Provide the [X, Y] coordinate of the cell's center where the given text is located.  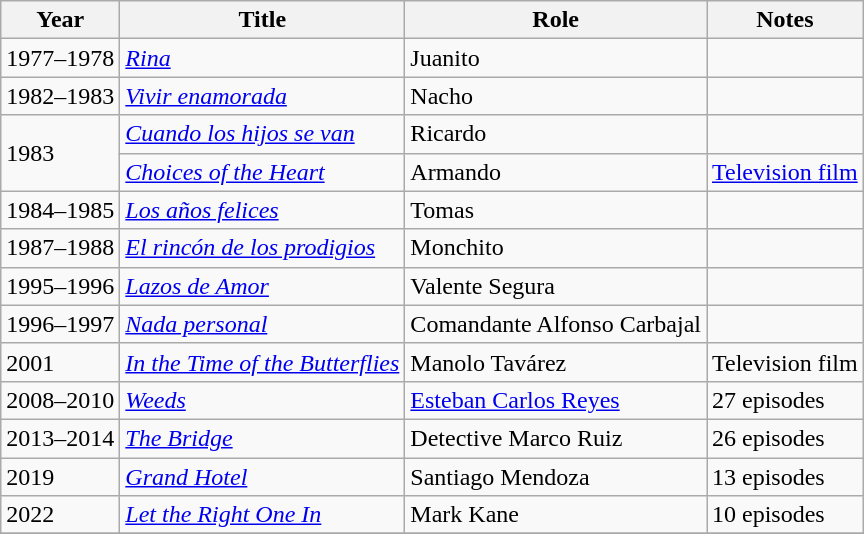
Monchito [556, 248]
1987–1988 [60, 248]
Ricardo [556, 134]
Lazos de Amor [262, 286]
27 episodes [784, 400]
1996–1997 [60, 324]
Grand Hotel [262, 477]
Esteban Carlos Reyes [556, 400]
Armando [556, 172]
Tomas [556, 210]
2022 [60, 515]
10 episodes [784, 515]
1977–1978 [60, 58]
Mark Kane [556, 515]
Cuando los hijos se van [262, 134]
Nada personal [262, 324]
Santiago Mendoza [556, 477]
The Bridge [262, 438]
Nacho [556, 96]
Los años felices [262, 210]
1995–1996 [60, 286]
2013–2014 [60, 438]
2008–2010 [60, 400]
Rina [262, 58]
Manolo Tavárez [556, 362]
Role [556, 20]
Juanito [556, 58]
13 episodes [784, 477]
Vivir enamorada [262, 96]
2019 [60, 477]
Choices of the Heart [262, 172]
Title [262, 20]
1983 [60, 153]
Detective Marco Ruiz [556, 438]
El rincón de los prodigios [262, 248]
26 episodes [784, 438]
Comandante Alfonso Carbajal [556, 324]
Let the Right One In [262, 515]
1982–1983 [60, 96]
1984–1985 [60, 210]
Year [60, 20]
Weeds [262, 400]
In the Time of the Butterflies [262, 362]
2001 [60, 362]
Notes [784, 20]
Valente Segura [556, 286]
